Provide the (X, Y) coordinate of the cell's center where the given text is located.  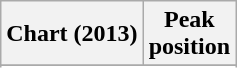
Chart (2013) (72, 34)
Peakposition (189, 34)
